Extract the (x, y) coordinate from the center of the cell holding the provided text.  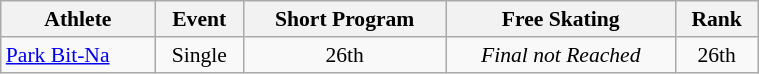
Final not Reached (561, 55)
Short Program (344, 19)
Park Bit-Na (78, 55)
Rank (717, 19)
Athlete (78, 19)
Free Skating (561, 19)
Event (199, 19)
Single (199, 55)
